Identify which cell holds the provided text, then report its (x, y) central coordinate. 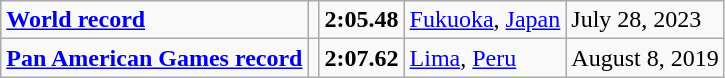
World record (154, 20)
Fukuoka, Japan (485, 20)
2:05.48 (362, 20)
August 8, 2019 (645, 58)
2:07.62 (362, 58)
Pan American Games record (154, 58)
Lima, Peru (485, 58)
July 28, 2023 (645, 20)
